Locate the cell with the specified text and output its [X, Y] center coordinate. 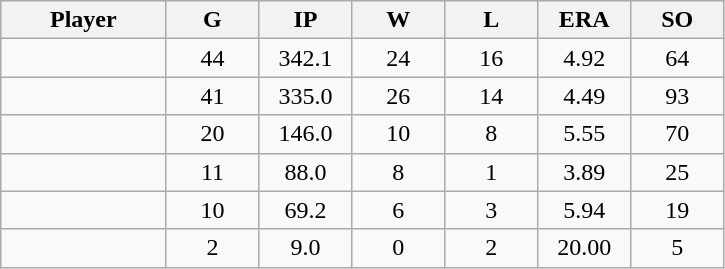
16 [492, 58]
1 [492, 172]
88.0 [306, 172]
64 [678, 58]
146.0 [306, 134]
20 [212, 134]
3.89 [584, 172]
93 [678, 96]
5.55 [584, 134]
ERA [584, 20]
342.1 [306, 58]
9.0 [306, 248]
24 [398, 58]
5.94 [584, 210]
20.00 [584, 248]
G [212, 20]
19 [678, 210]
26 [398, 96]
25 [678, 172]
0 [398, 248]
Player [84, 20]
SO [678, 20]
14 [492, 96]
11 [212, 172]
IP [306, 20]
5 [678, 248]
3 [492, 210]
70 [678, 134]
335.0 [306, 96]
W [398, 20]
44 [212, 58]
L [492, 20]
41 [212, 96]
6 [398, 210]
4.49 [584, 96]
69.2 [306, 210]
4.92 [584, 58]
